Capture the cell that displays the provided text and extract its [X, Y] central coordinate. 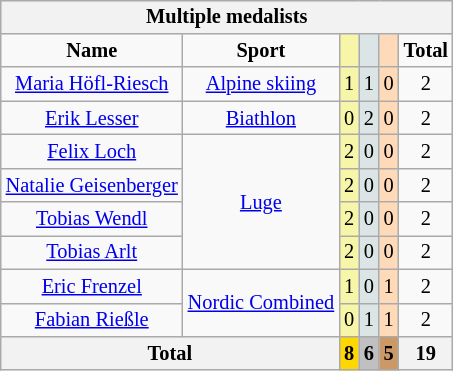
8 [349, 354]
Erik Lesser [92, 118]
Name [92, 51]
Sport [261, 51]
Tobias Wendl [92, 219]
Multiple medalists [227, 17]
Tobias Arlt [92, 253]
Luge [261, 202]
Natalie Geisenberger [92, 185]
Biathlon [261, 118]
19 [426, 354]
Fabian Rießle [92, 320]
5 [389, 354]
6 [369, 354]
Maria Höfl-Riesch [92, 84]
Felix Loch [92, 152]
Eric Frenzel [92, 286]
Alpine skiing [261, 84]
Nordic Combined [261, 302]
